Scan for the cell matching the given text and deliver its [X, Y] coordinate at center. 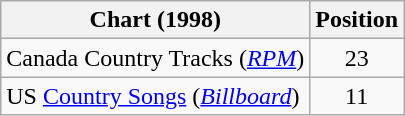
Position [357, 20]
Chart (1998) [156, 20]
23 [357, 58]
US Country Songs (Billboard) [156, 96]
11 [357, 96]
Canada Country Tracks (RPM) [156, 58]
